Identify which cell holds the provided text, then report its (x, y) central coordinate. 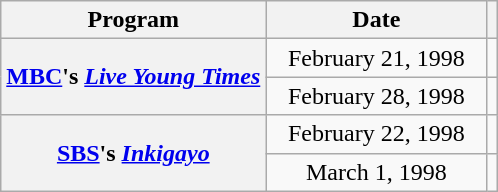
Program (134, 20)
February 28, 1998 (376, 96)
MBC's Live Young Times (134, 77)
SBS's Inkigayo (134, 153)
February 21, 1998 (376, 58)
Date (376, 20)
February 22, 1998 (376, 134)
March 1, 1998 (376, 172)
